Output the [X, Y] coordinate of the center of the cell containing the given text.  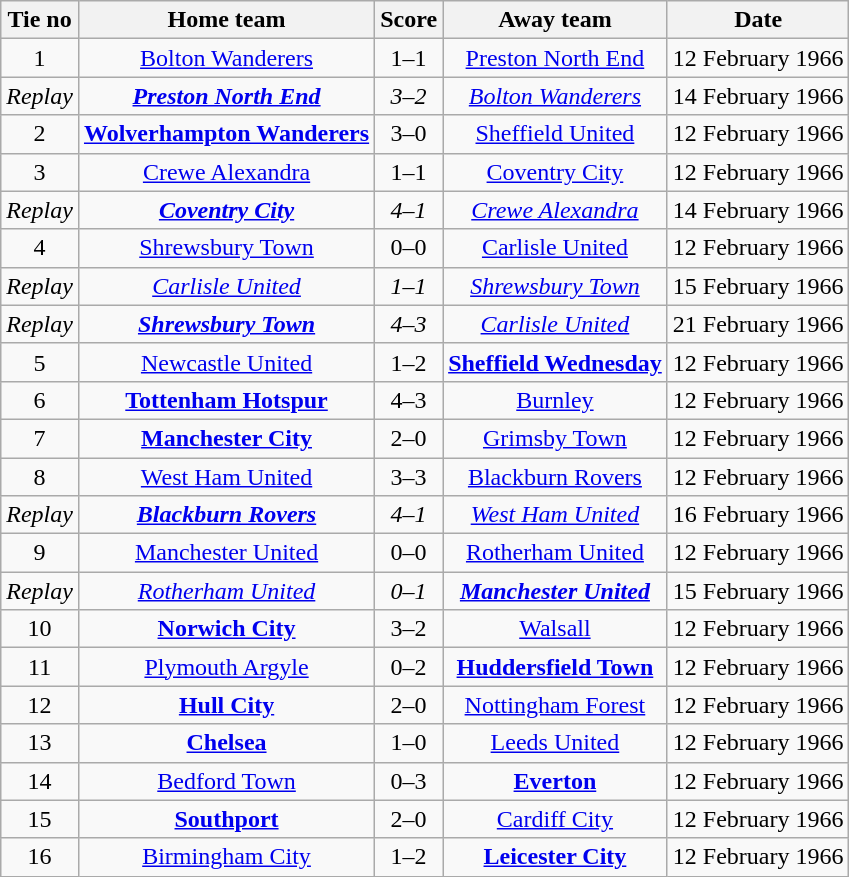
12 [40, 705]
9 [40, 553]
3–0 [409, 134]
16 February 1966 [758, 515]
Tottenham Hotspur [226, 400]
Score [409, 20]
3–3 [409, 477]
0–2 [409, 667]
1–0 [409, 743]
Newcastle United [226, 362]
Walsall [556, 629]
Chelsea [226, 743]
16 [40, 857]
Bedford Town [226, 781]
Everton [556, 781]
10 [40, 629]
Sheffield Wednesday [556, 362]
Southport [226, 819]
8 [40, 477]
Cardiff City [556, 819]
7 [40, 438]
Sheffield United [556, 134]
0–1 [409, 591]
Manchester City [226, 438]
Leicester City [556, 857]
15 [40, 819]
Away team [556, 20]
4 [40, 248]
Wolverhampton Wanderers [226, 134]
Burnley [556, 400]
Hull City [226, 705]
Tie no [40, 20]
Grimsby Town [556, 438]
11 [40, 667]
Plymouth Argyle [226, 667]
Leeds United [556, 743]
Norwich City [226, 629]
14 [40, 781]
3 [40, 172]
21 February 1966 [758, 324]
Home team [226, 20]
5 [40, 362]
2 [40, 134]
13 [40, 743]
Huddersfield Town [556, 667]
Date [758, 20]
6 [40, 400]
1 [40, 58]
Birmingham City [226, 857]
0–3 [409, 781]
Nottingham Forest [556, 705]
